From the cell containing the given text, extract its center point as [X, Y] coordinate. 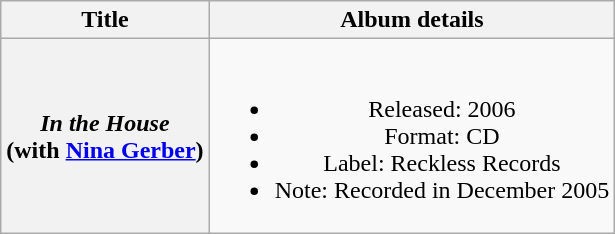
Title [105, 20]
Album details [412, 20]
Released: 2006Format: CDLabel: Reckless RecordsNote: Recorded in December 2005 [412, 136]
In the House (with Nina Gerber) [105, 136]
